From the cell containing the given text, extract its center point as [x, y] coordinate. 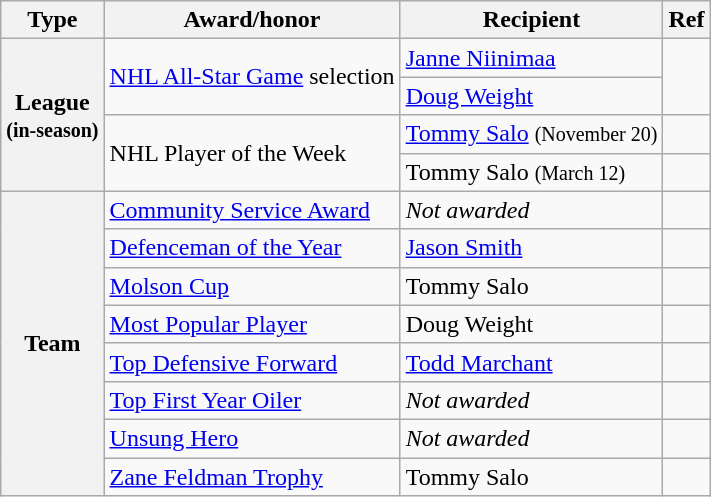
League(in-season) [52, 115]
Most Popular Player [252, 324]
Team [52, 343]
NHL All-Star Game selection [252, 77]
Unsung Hero [252, 438]
Jason Smith [532, 248]
Defenceman of the Year [252, 248]
Top First Year Oiler [252, 400]
Tommy Salo (March 12) [532, 172]
Janne Niinimaa [532, 58]
Top Defensive Forward [252, 362]
Recipient [532, 20]
Community Service Award [252, 210]
NHL Player of the Week [252, 153]
Tommy Salo (November 20) [532, 134]
Ref [686, 20]
Award/honor [252, 20]
Todd Marchant [532, 362]
Molson Cup [252, 286]
Zane Feldman Trophy [252, 477]
Type [52, 20]
